Return the [X, Y] coordinate for the center point of the cell that contains the specified text.  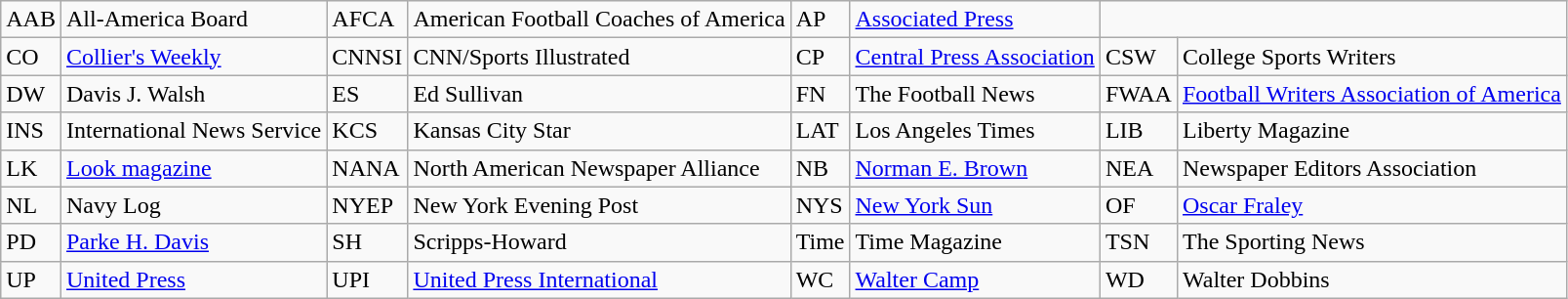
CNNSI [367, 57]
NYS [820, 205]
WC [820, 279]
NB [820, 168]
United Press International [599, 279]
AAB [31, 20]
Ed Sullivan [599, 94]
SH [367, 242]
FWAA [1138, 94]
NEA [1138, 168]
TSN [1138, 242]
PD [31, 242]
WD [1138, 279]
Scripps-Howard [599, 242]
New York Sun [975, 205]
Football Writers Association of America [1372, 94]
NANA [367, 168]
UPI [367, 279]
LIB [1138, 131]
Norman E. Brown [975, 168]
Parke H. Davis [193, 242]
Central Press Association [975, 57]
Associated Press [975, 20]
CNN/Sports Illustrated [599, 57]
The Football News [975, 94]
Walter Camp [975, 279]
Los Angeles Times [975, 131]
North American Newspaper Alliance [599, 168]
CSW [1138, 57]
AP [820, 20]
UP [31, 279]
College Sports Writers [1372, 57]
LAT [820, 131]
OF [1138, 205]
DW [31, 94]
Time Magazine [975, 242]
All-America Board [193, 20]
Liberty Magazine [1372, 131]
NYEP [367, 205]
New York Evening Post [599, 205]
Kansas City Star [599, 131]
Davis J. Walsh [193, 94]
International News Service [193, 131]
NL [31, 205]
American Football Coaches of America [599, 20]
Newspaper Editors Association [1372, 168]
ES [367, 94]
Collier's Weekly [193, 57]
Look magazine [193, 168]
KCS [367, 131]
Navy Log [193, 205]
AFCA [367, 20]
INS [31, 131]
United Press [193, 279]
Walter Dobbins [1372, 279]
Oscar Fraley [1372, 205]
CO [31, 57]
FN [820, 94]
Time [820, 242]
LK [31, 168]
The Sporting News [1372, 242]
CP [820, 57]
